For the text-containing cell, return its midpoint in (x, y) coordinate format. 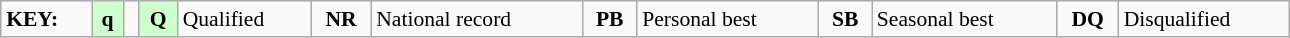
q (108, 19)
NR (341, 19)
National record (476, 19)
Disqualified (1204, 19)
DQ (1088, 19)
KEY: (46, 19)
Q (158, 19)
Personal best (728, 19)
PB (610, 19)
SB (846, 19)
Qualified (244, 19)
Seasonal best (964, 19)
